Pinpoint the cell where the given text exists, returning its [x, y] midpoint coordinate. 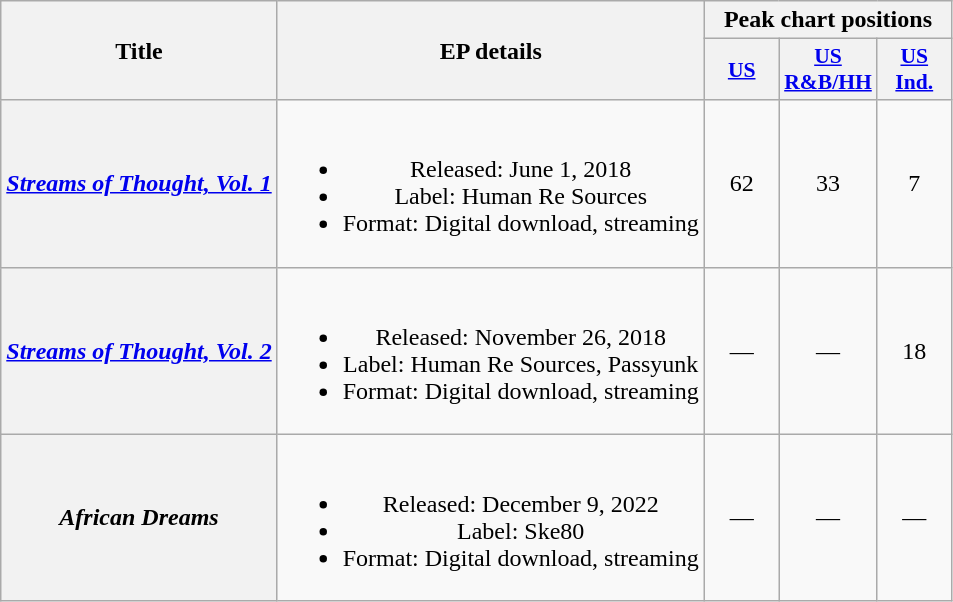
EP details [490, 50]
USR&B/HH [828, 70]
33 [828, 184]
Streams of Thought, Vol. 1 [139, 184]
Title [139, 50]
Peak chart positions [828, 20]
Released: December 9, 2022Label: Ske80Format: Digital download, streaming [490, 518]
Streams of Thought, Vol. 2 [139, 350]
Released: November 26, 2018Label: Human Re Sources, PassyunkFormat: Digital download, streaming [490, 350]
US [742, 70]
Released: June 1, 2018Label: Human Re SourcesFormat: Digital download, streaming [490, 184]
18 [914, 350]
7 [914, 184]
African Dreams [139, 518]
62 [742, 184]
USInd. [914, 70]
